Scan for the cell matching the given text and deliver its [X, Y] coordinate at center. 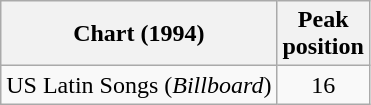
16 [323, 85]
Chart (1994) [139, 34]
Peakposition [323, 34]
US Latin Songs (Billboard) [139, 85]
